Search for the cell housing the specified text and yield its [X, Y] center coordinate. 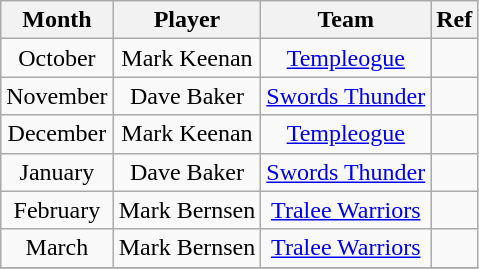
November [57, 96]
Team [346, 20]
March [57, 248]
Month [57, 20]
December [57, 134]
October [57, 58]
Ref [454, 20]
Player [187, 20]
January [57, 172]
February [57, 210]
